For the text-containing cell, return its midpoint in (x, y) coordinate format. 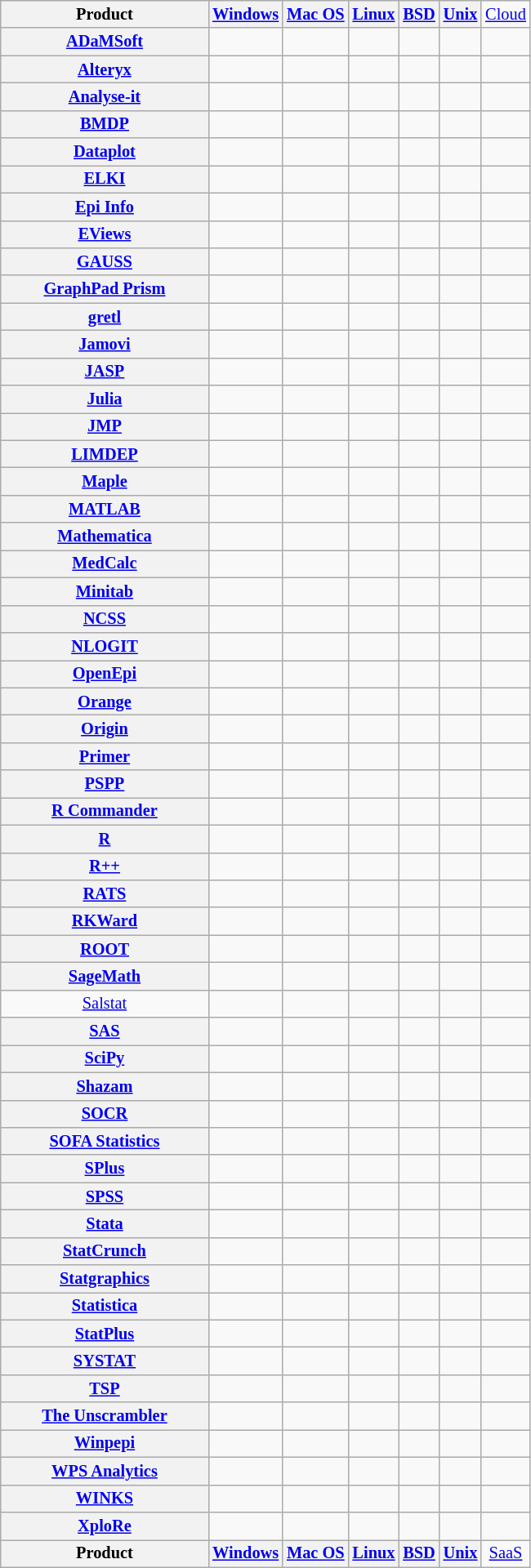
Stata (105, 1223)
StatPlus (105, 1334)
SOFA Statistics (105, 1141)
Shazam (105, 1086)
GAUSS (105, 261)
Analyse-it (105, 96)
ROOT (105, 949)
Mathematica (105, 537)
R Commander (105, 811)
Maple (105, 481)
Statistica (105, 1306)
JMP (105, 426)
RKWard (105, 921)
StatCrunch (105, 1251)
GraphPad Prism (105, 289)
PSPP (105, 784)
ADaMSoft (105, 42)
TSP (105, 1388)
Origin (105, 728)
SYSTAT (105, 1361)
SciPy (105, 1058)
Cloud (506, 14)
The Unscrambler (105, 1416)
Epi Info (105, 207)
WINKS (105, 1499)
R (105, 839)
Primer (105, 756)
XploRe (105, 1526)
NLOGIT (105, 646)
MATLAB (105, 509)
Dataplot (105, 152)
Statgraphics (105, 1279)
Winpepi (105, 1443)
SPlus (105, 1169)
Orange (105, 702)
gretl (105, 317)
Julia (105, 399)
JASP (105, 372)
RATS (105, 893)
SPSS (105, 1196)
SAS (105, 1031)
NCSS (105, 619)
SageMath (105, 976)
LIMDEP (105, 454)
ELKI (105, 179)
SaaS (506, 1553)
OpenEpi (105, 674)
EViews (105, 234)
Minitab (105, 591)
Jamovi (105, 344)
MedCalc (105, 563)
R++ (105, 866)
Alteryx (105, 69)
WPS Analytics (105, 1471)
BMDP (105, 124)
Salstat (105, 1004)
SOCR (105, 1114)
